For the text-containing cell, return its midpoint in [x, y] coordinate format. 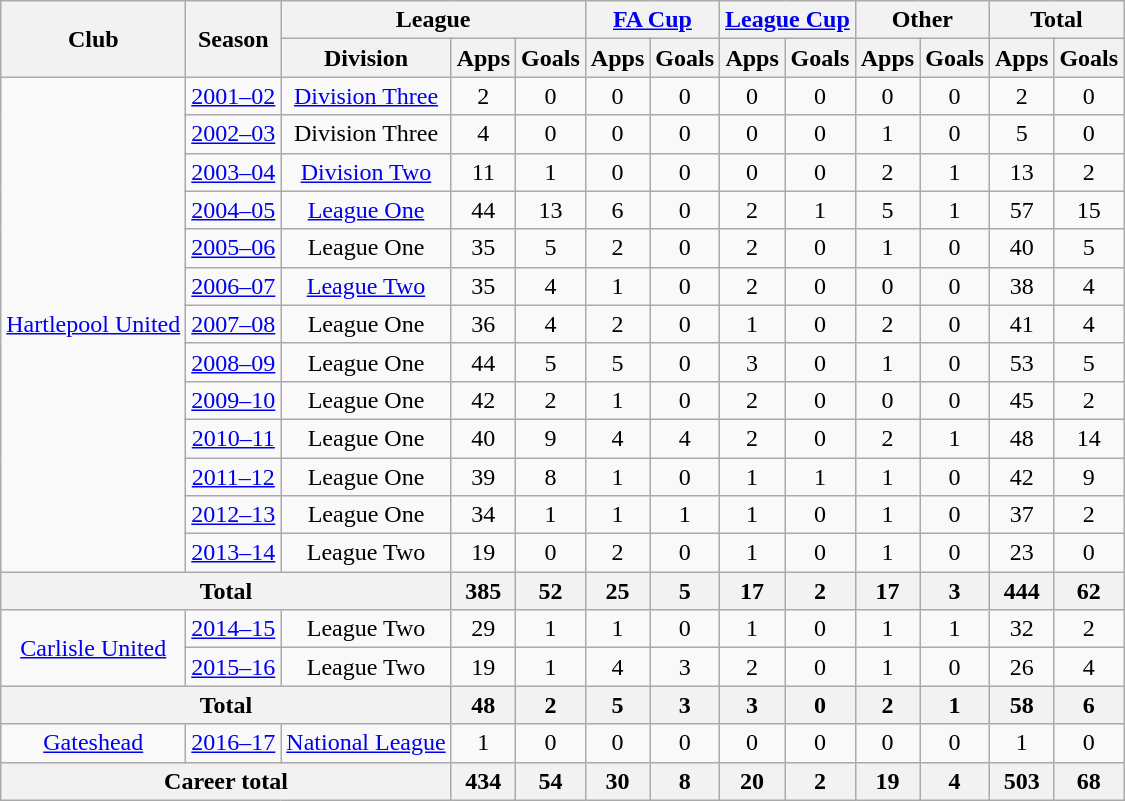
38 [1021, 286]
League [433, 20]
2004–05 [234, 210]
2015–16 [234, 667]
Gateshead [94, 743]
Club [94, 39]
15 [1089, 210]
2013–14 [234, 553]
2007–08 [234, 324]
League Cup [788, 20]
41 [1021, 324]
34 [483, 515]
Carlisle United [94, 648]
68 [1089, 781]
54 [551, 781]
36 [483, 324]
503 [1021, 781]
434 [483, 781]
37 [1021, 515]
30 [617, 781]
23 [1021, 553]
2002–03 [234, 134]
58 [1021, 705]
2014–15 [234, 629]
FA Cup [652, 20]
2016–17 [234, 743]
2012–13 [234, 515]
25 [617, 591]
444 [1021, 591]
National League [366, 743]
2005–06 [234, 248]
26 [1021, 667]
57 [1021, 210]
2011–12 [234, 477]
Season [234, 39]
2006–07 [234, 286]
2010–11 [234, 438]
45 [1021, 400]
20 [752, 781]
2008–09 [234, 362]
39 [483, 477]
Hartlepool United [94, 324]
11 [483, 172]
53 [1021, 362]
385 [483, 591]
2009–10 [234, 400]
32 [1021, 629]
62 [1089, 591]
52 [551, 591]
14 [1089, 438]
2001–02 [234, 96]
29 [483, 629]
2003–04 [234, 172]
Division Two [366, 172]
Other [922, 20]
Career total [226, 781]
Division [366, 58]
